Locate the cell with the specified text and output its [X, Y] center coordinate. 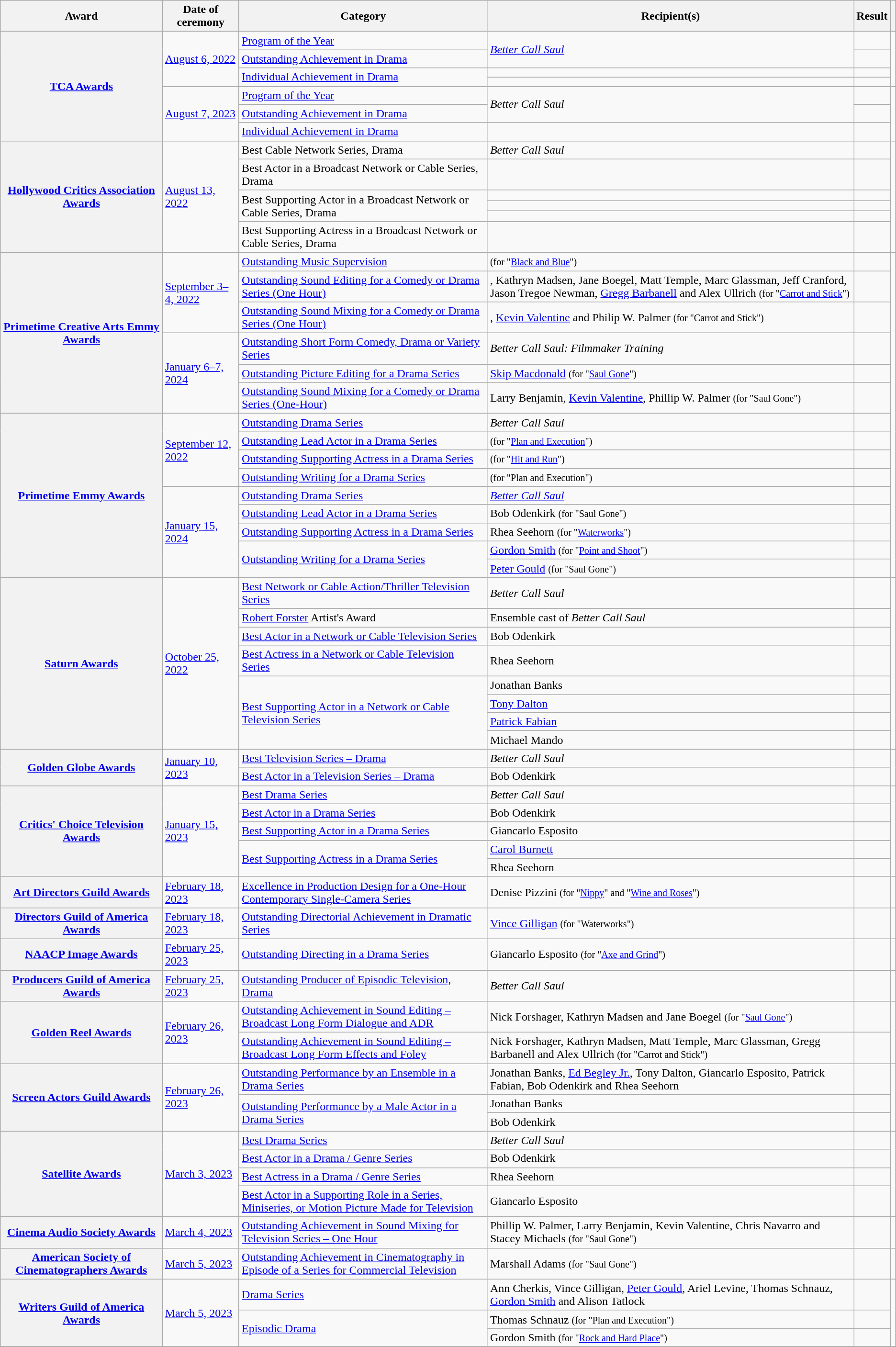
January 6–7, 2024 [201, 373]
Marshall Adams (for "Saul Gone") [670, 1264]
Outstanding Sound Editing for a Comedy or Drama Series (One Hour) [363, 286]
Recipient(s) [670, 16]
Best Actor in a Television Series – Drama [363, 776]
Critics' Choice Television Awards [81, 831]
Best Actor in a Drama Series [363, 813]
Outstanding Directorial Achievement in Dramatic Series [363, 923]
Skip Macdonald (for "Saul Gone") [670, 373]
October 25, 2022 [201, 663]
Best Supporting Actor in a Network or Cable Television Series [363, 713]
Giancarlo Esposito (for "Axe and Grind") [670, 954]
Bob Odenkirk (for "Saul Gone") [670, 514]
Hollywood Critics Association Awards [81, 196]
September 12, 2022 [201, 450]
Best Actress in a Network or Cable Television Series [363, 661]
Result [872, 16]
Best Actor in a Broadcast Network or Cable Series, Drama [363, 174]
Outstanding Music Supervision [363, 261]
Outstanding Achievement in Sound Mixing for Television Series – One Hour [363, 1232]
Outstanding Sound Mixing for a Comedy or Drama Series (One-Hour) [363, 398]
March 4, 2023 [201, 1232]
Larry Benjamin, Kevin Valentine, Phillip W. Palmer (for "Saul Gone") [670, 398]
Primetime Emmy Awards [81, 496]
Outstanding Producer of Episodic Television, Drama [363, 985]
Best Supporting Actor in a Broadcast Network or Cable Series, Drama [363, 206]
Cinema Audio Society Awards [81, 1232]
(for "Black and Blue") [670, 261]
Outstanding Picture Editing for a Drama Series [363, 373]
Ann Cherkis, Vince Gilligan, Peter Gould, Ariel Levine, Thomas Schnauz, Gordon Smith and Alison Tatlock [670, 1294]
Outstanding Achievement in Sound Editing – Broadcast Long Form Dialogue and ADR [363, 1017]
Golden Reel Awards [81, 1033]
August 6, 2022 [201, 59]
Satellite Awards [81, 1174]
Date of ceremony [201, 16]
Nick Forshager, Kathryn Madsen and Jane Boegel (for "Saul Gone") [670, 1017]
Nick Forshager, Kathryn Madsen, Matt Temple, Marc Glassman, Gregg Barbanell and Alex Ullrich (for "Carrot and Stick") [670, 1048]
Primetime Creative Arts Emmy Awards [81, 333]
January 15, 2024 [201, 532]
Best Supporting Actress in a Drama Series [363, 858]
Thomas Schnauz (for "Plan and Execution") [670, 1319]
Best Actor in a Network or Cable Television Series [363, 636]
Episodic Drama [363, 1328]
Best Actor in a Drama / Genre Series [363, 1158]
January 10, 2023 [201, 767]
Producers Guild of America Awards [81, 985]
Patrick Fabian [670, 722]
, Kevin Valentine and Philip W. Palmer (for "Carrot and Stick") [670, 318]
Outstanding Short Form Comedy, Drama or Variety Series [363, 348]
Gordon Smith (for "Rock and Hard Place") [670, 1337]
Best Actress in a Drama / Genre Series [363, 1177]
August 13, 2022 [201, 196]
March 3, 2023 [201, 1174]
American Society of Cinematographers Awards [81, 1264]
Carol Burnett [670, 849]
Best Cable Network Series, Drama [363, 150]
September 3–4, 2022 [201, 292]
Vince Gilligan (for "Waterworks") [670, 923]
Peter Gould (for "Saul Gone") [670, 568]
Jonathan Banks, Ed Begley Jr., Tony Dalton, Giancarlo Esposito, Patrick Fabian, Bob Odenkirk and Rhea Seehorn [670, 1079]
Best Supporting Actress in a Broadcast Network or Cable Series, Drama [363, 236]
Better Call Saul: Filmmaker Training [670, 348]
Outstanding Directing in a Drama Series [363, 954]
Golden Globe Awards [81, 767]
Rhea Seehorn (for "Waterworks") [670, 532]
Phillip W. Palmer, Larry Benjamin, Kevin Valentine, Chris Navarro and Stacey Michaels (for "Saul Gone") [670, 1232]
Outstanding Performance by an Ensemble in a Drama Series [363, 1079]
Directors Guild of America Awards [81, 923]
Outstanding Performance by a Male Actor in a Drama Series [363, 1113]
Best Supporting Actor in a Drama Series [363, 831]
Award [81, 16]
Art Directors Guild Awards [81, 892]
NAACP Image Awards [81, 954]
Michael Mando [670, 740]
Gordon Smith (for "Point and Shoot") [670, 550]
Outstanding Sound Mixing for a Comedy or Drama Series (One Hour) [363, 318]
Screen Actors Guild Awards [81, 1097]
Best Network or Cable Action/Thriller Television Series [363, 593]
Category [363, 16]
Best Television Series – Drama [363, 758]
Outstanding Achievement in Sound Editing – Broadcast Long Form Effects and Foley [363, 1048]
Tony Dalton [670, 704]
Robert Forster Artist's Award [363, 617]
Writers Guild of America Awards [81, 1313]
Saturn Awards [81, 663]
January 15, 2023 [201, 831]
Ensemble cast of Better Call Saul [670, 617]
Outstanding Achievement in Cinematography in Episode of a Series for Commercial Television [363, 1264]
Best Actor in a Supporting Role in a Series, Miniseries, or Motion Picture Made for Television [363, 1201]
(for "Hit and Run") [670, 459]
Excellence in Production Design for a One-Hour Contemporary Single-Camera Series [363, 892]
TCA Awards [81, 86]
Denise Pizzini (for "Nippy" and "Wine and Roses") [670, 892]
Drama Series [363, 1294]
August 7, 2023 [201, 113]
